Determine the [X, Y] coordinate at the center of the cell enclosing the given text.  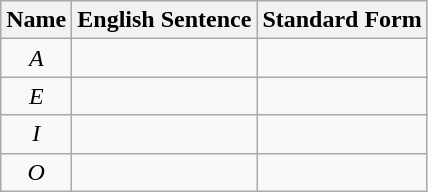
Standard Form [342, 20]
English Sentence [164, 20]
I [36, 134]
A [36, 58]
Name [36, 20]
O [36, 172]
E [36, 96]
